Extract the (X, Y) coordinate from the center of the cell holding the provided text.  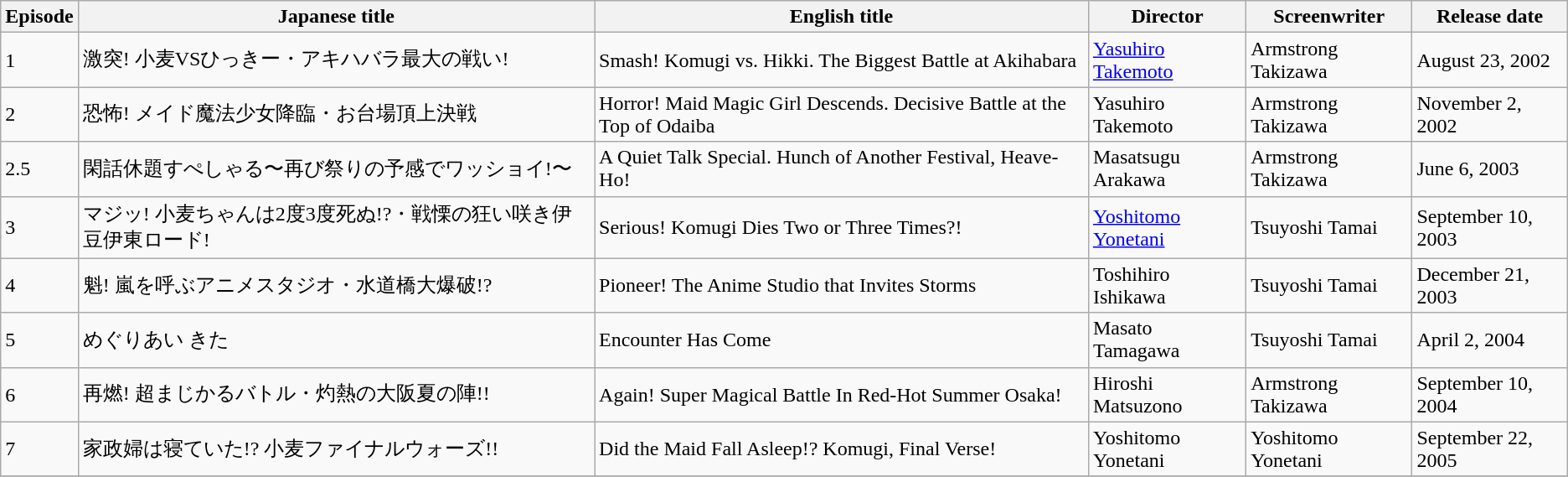
Toshihiro Ishikawa (1167, 285)
June 6, 2003 (1489, 169)
Screenwriter (1329, 17)
August 23, 2002 (1489, 60)
Masatsugu Arakawa (1167, 169)
Smash! Komugi vs. Hikki. The Biggest Battle at Akihabara (842, 60)
2 (39, 114)
1 (39, 60)
恐怖! メイド魔法少女降臨・お台場頂上決戦 (336, 114)
Serious! Komugi Dies Two or Three Times?! (842, 227)
マジッ! 小麦ちゃんは2度3度死ぬ!?・戦慄の狂い咲き伊豆伊東ロード! (336, 227)
7 (39, 449)
2.5 (39, 169)
September 10, 2003 (1489, 227)
A Quiet Talk Special. Hunch of Another Festival, Heave-Ho! (842, 169)
6 (39, 394)
激突! 小麦VSひっきー・アキハバラ最大の戦い! (336, 60)
December 21, 2003 (1489, 285)
Hiroshi Matsuzono (1167, 394)
Again! Super Magical Battle In Red-Hot Summer Osaka! (842, 394)
Release date (1489, 17)
November 2, 2002 (1489, 114)
魁! 嵐を呼ぶアニメスタジオ・水道橋大爆破!? (336, 285)
Encounter Has Come (842, 340)
再燃! 超まじかるバトル・灼熱の大阪夏の陣!! (336, 394)
English title (842, 17)
Episode (39, 17)
April 2, 2004 (1489, 340)
September 22, 2005 (1489, 449)
Masato Tamagawa (1167, 340)
めぐりあい きた (336, 340)
September 10, 2004 (1489, 394)
家政婦は寝ていた!? 小麦ファイナルウォーズ!! (336, 449)
Director (1167, 17)
Horror! Maid Magic Girl Descends. Decisive Battle at the Top of Odaiba (842, 114)
Pioneer! The Anime Studio that Invites Storms (842, 285)
Japanese title (336, 17)
4 (39, 285)
Did the Maid Fall Asleep!? Komugi, Final Verse! (842, 449)
5 (39, 340)
閑話休題すぺしゃる〜再び祭りの予感でワッショイ!〜 (336, 169)
3 (39, 227)
